Search for the cell housing the specified text and yield its (x, y) center coordinate. 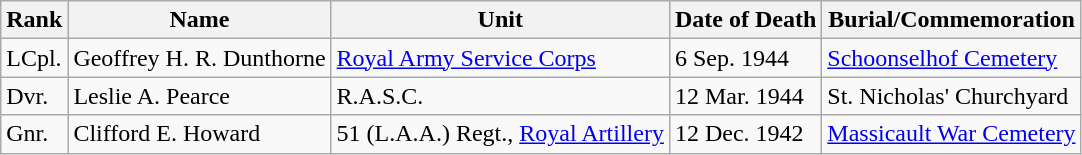
St. Nicholas' Churchyard (952, 96)
Unit (500, 20)
Date of Death (745, 20)
Burial/Commemoration (952, 20)
Gnr. (34, 134)
Name (200, 20)
6 Sep. 1944 (745, 58)
12 Mar. 1944 (745, 96)
Rank (34, 20)
Leslie A. Pearce (200, 96)
12 Dec. 1942 (745, 134)
Royal Army Service Corps (500, 58)
Schoonselhof Cemetery (952, 58)
Clifford E. Howard (200, 134)
R.A.S.C. (500, 96)
LCpl. (34, 58)
Geoffrey H. R. Dunthorne (200, 58)
51 (L.A.A.) Regt., Royal Artillery (500, 134)
Dvr. (34, 96)
Massicault War Cemetery (952, 134)
